Provide the (X, Y) coordinate of the cell's center where the given text is located.  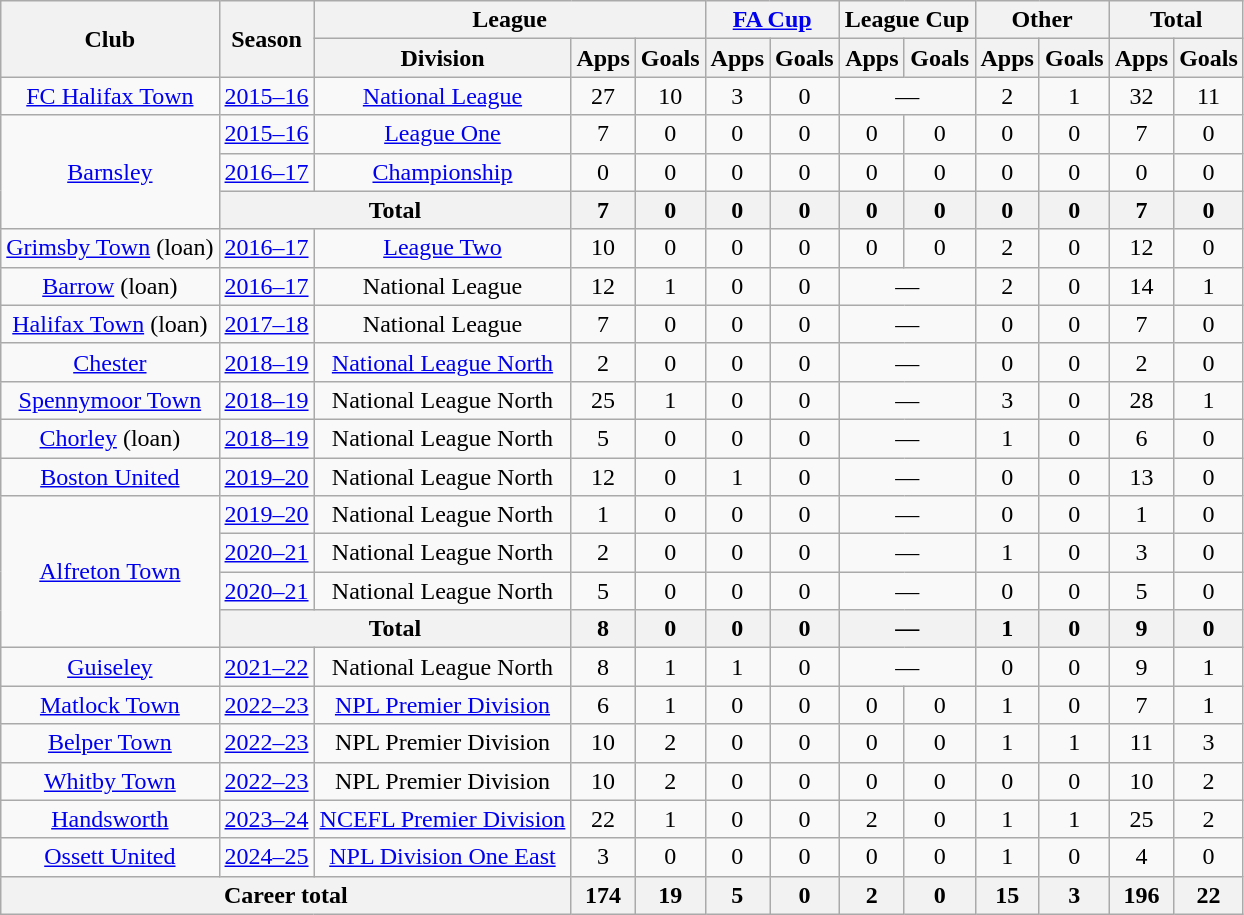
Club (110, 39)
174 (603, 895)
Halifax Town (loan) (110, 324)
Championship (442, 172)
Career total (286, 895)
Ossett United (110, 857)
FA Cup (772, 20)
2023–24 (266, 819)
Chorley (loan) (110, 438)
Division (442, 58)
Guiseley (110, 667)
28 (1141, 400)
14 (1141, 286)
League One (442, 134)
League (510, 20)
2017–18 (266, 324)
Alfreton Town (110, 572)
FC Halifax Town (110, 96)
13 (1141, 477)
4 (1141, 857)
19 (670, 895)
32 (1141, 96)
NPL Division One East (442, 857)
Barnsley (110, 172)
Season (266, 39)
2024–25 (266, 857)
Barrow (loan) (110, 286)
Belper Town (110, 743)
27 (603, 96)
Handsworth (110, 819)
Spennymoor Town (110, 400)
Grimsby Town (loan) (110, 248)
Matlock Town (110, 705)
2021–22 (266, 667)
Boston United (110, 477)
NCEFL Premier Division (442, 819)
League Two (442, 248)
Chester (110, 362)
196 (1141, 895)
15 (1007, 895)
Whitby Town (110, 781)
League Cup (907, 20)
Other (1042, 20)
